Provide the (x, y) coordinate of the cell's center where the given text is located.  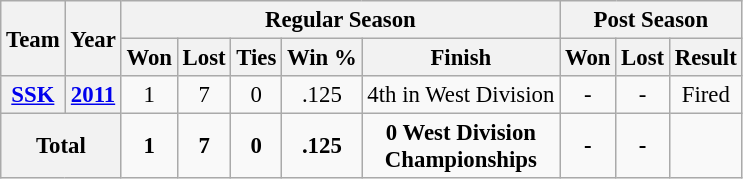
Win % (322, 58)
Result (706, 58)
0 West DivisionChampionships (461, 146)
Team (33, 38)
2011 (93, 95)
Post Season (651, 20)
Total (61, 146)
SSK (33, 95)
4th in West Division (461, 95)
Regular Season (340, 20)
Ties (256, 58)
Finish (461, 58)
Fired (706, 95)
Year (93, 38)
